Extract the (X, Y) coordinate from the center of the cell holding the provided text.  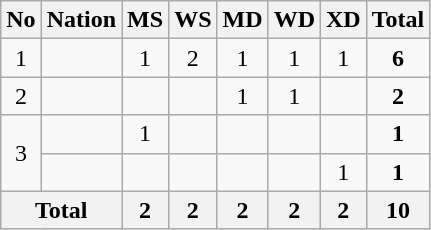
XD (344, 20)
MD (242, 20)
3 (21, 153)
10 (398, 210)
6 (398, 58)
WD (294, 20)
Nation (81, 20)
No (21, 20)
WS (193, 20)
MS (146, 20)
